Locate the cell with the specified text and output its [x, y] center coordinate. 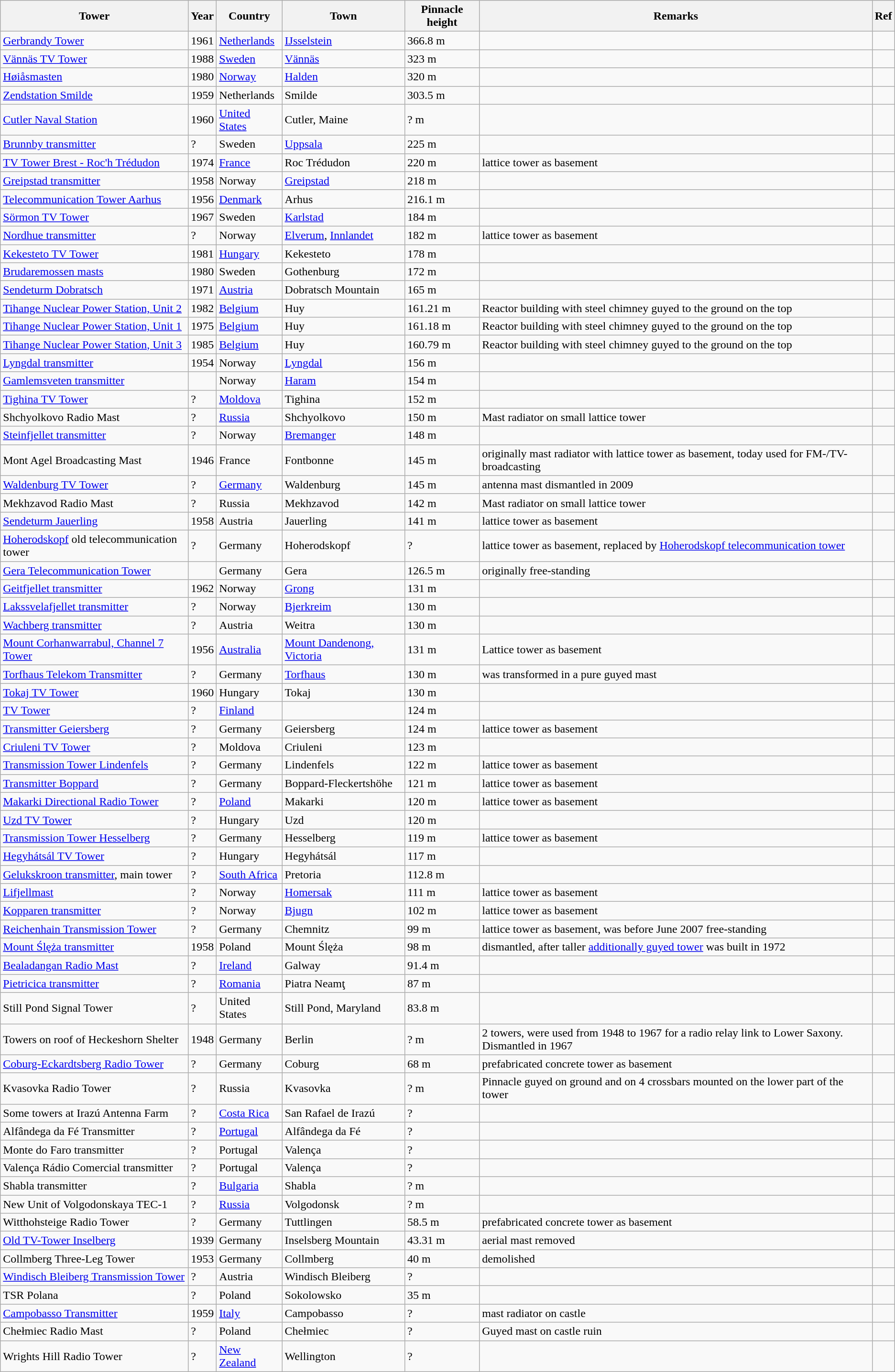
112.8 m [442, 874]
Lyngdal [343, 363]
320 m [442, 77]
Finland [250, 711]
Kekesteto [343, 254]
IJsselstein [343, 41]
91.4 m [442, 965]
Elverum, Innlandet [343, 235]
Fontbonne [343, 460]
Lattice tower as basement [676, 650]
Remarks [676, 16]
New Zealand [250, 1356]
Waldenburg [343, 485]
lattice tower as basement, replaced by Hoherodskopf telecommunication tower [676, 546]
Lyngdal transmitter [95, 363]
Pinnacle guyed on ground and on 4 crossbars mounted on the lower part of the tower [676, 1089]
1988 [203, 59]
142 m [442, 503]
182 m [442, 235]
Halden [343, 77]
2 towers, were used from 1948 to 1967 for a radio relay link to Lower Saxony. Dismantled in 1967 [676, 1039]
Mont Agel Broadcasting Mast [95, 460]
Collmberg Three-Leg Tower [95, 1259]
Mekhzavod [343, 503]
Dobratsch Mountain [343, 290]
Nordhue transmitter [95, 235]
154 m [442, 381]
Reichenhain Transmission Tower [95, 929]
152 m [442, 399]
Wrights Hill Radio Tower [95, 1356]
83.8 m [442, 1008]
Smilde [343, 95]
366.8 m [442, 41]
Karlstad [343, 217]
Cutler, Maine [343, 119]
Criuleni TV Tower [95, 747]
Kopparen transmitter [95, 911]
Tihange Nuclear Power Station, Unit 1 [95, 326]
220 m [442, 162]
Collmberg [343, 1259]
TV Tower Brest - Roc'h Trédudon [95, 162]
Gera Telecommunication Tower [95, 570]
Bulgaria [250, 1186]
Shabla [343, 1186]
Hoherodskopf old telecommunication tower [95, 546]
Vännäs TV Tower [95, 59]
Town [343, 16]
160.79 m [442, 345]
1982 [203, 308]
demolished [676, 1259]
Gerbrandy Tower [95, 41]
216.1 m [442, 199]
126.5 m [442, 570]
Sendeturm Dobratsch [95, 290]
218 m [442, 181]
Brudaremossen masts [95, 272]
Criuleni [343, 747]
1981 [203, 254]
Bealadangan Radio Mast [95, 965]
Shchyolkovo [343, 417]
Kvasovka [343, 1089]
Weitra [343, 625]
102 m [442, 911]
Shabla transmitter [95, 1186]
123 m [442, 747]
Torfhaus [343, 674]
Berlin [343, 1039]
Bremanger [343, 435]
Lifjellmast [95, 893]
Vännäs [343, 59]
178 m [442, 254]
Tokaj TV Tower [95, 692]
Chemnitz [343, 929]
Bjugn [343, 911]
Monte do Faro transmitter [95, 1149]
Tihange Nuclear Power Station, Unit 3 [95, 345]
68 m [442, 1064]
Windisch Bleiberg Transmission Tower [95, 1277]
1967 [203, 217]
Telecommunication Tower Aarhus [95, 199]
Lindenfels [343, 765]
Wachberg transmitter [95, 625]
lattice tower as basement, was before June 2007 free-standing [676, 929]
Campobasso [343, 1313]
Mount Corhanwarrabul, Channel 7 Tower [95, 650]
1939 [203, 1241]
Pretoria [343, 874]
Sörmon TV Tower [95, 217]
Geitfjellet transmitter [95, 589]
Transmitter Geiersberg [95, 729]
Windisch Bleiberg [343, 1277]
Uzd TV Tower [95, 820]
antenna mast dismantled in 2009 [676, 485]
1962 [203, 589]
Geiersberg [343, 729]
Mount Ślęża transmitter [95, 947]
Coburg-Eckardtsberg Radio Tower [95, 1064]
Witthohsteige Radio Tower [95, 1222]
Hegyhátsál [343, 856]
Uzd [343, 820]
Uppsala [343, 144]
1946 [203, 460]
1961 [203, 41]
Romania [250, 983]
1974 [203, 162]
Sendeturm Jauerling [95, 521]
Tighina TV Tower [95, 399]
165 m [442, 290]
87 m [442, 983]
New Unit of Volgodonskaya TEC-1 [95, 1204]
Tokaj [343, 692]
Volgodonsk [343, 1204]
Inselsberg Mountain [343, 1241]
161.21 m [442, 308]
156 m [442, 363]
35 m [442, 1295]
Tighina [343, 399]
Australia [250, 650]
Lakssvelafjellet transmitter [95, 607]
Coburg [343, 1064]
Alfândega da Fé [343, 1131]
Makarki Directional Radio Tower [95, 801]
Mount Dandenong, Victoria [343, 650]
Arhus [343, 199]
Towers on roof of Heckeshorn Shelter [95, 1039]
Jauerling [343, 521]
originally mast radiator with lattice tower as basement, today used for FM-/TV-broadcasting [676, 460]
Still Pond, Maryland [343, 1008]
Some towers at Irazú Antenna Farm [95, 1113]
Boppard-Fleckertshöhe [343, 783]
1975 [203, 326]
Campobasso Transmitter [95, 1313]
Makarki [343, 801]
Waldenburg TV Tower [95, 485]
Greipstad [343, 181]
1954 [203, 363]
Brunnby transmitter [95, 144]
172 m [442, 272]
Kekesteto TV Tower [95, 254]
Galway [343, 965]
Costa Rica [250, 1113]
1971 [203, 290]
Steinfjellet transmitter [95, 435]
119 m [442, 838]
Kvasovka Radio Tower [95, 1089]
originally free-standing [676, 570]
Hesselberg [343, 838]
98 m [442, 947]
Country [250, 16]
Hegyhátsál TV Tower [95, 856]
148 m [442, 435]
Mount Ślęża [343, 947]
Year [203, 16]
225 m [442, 144]
Valença Rádio Comercial transmitter [95, 1167]
43.31 m [442, 1241]
Old TV-Tower Inselberg [95, 1241]
Gothenburg [343, 272]
122 m [442, 765]
Pietricica transmitter [95, 983]
Roc Trédudon [343, 162]
Høiåsmasten [95, 77]
Shchyolkovo Radio Mast [95, 417]
Transmission Tower Lindenfels [95, 765]
Tuttlingen [343, 1222]
Grong [343, 589]
Tower [95, 16]
Haram [343, 381]
Bjerkreim [343, 607]
dismantled, after taller additionally guyed tower was built in 1972 [676, 947]
Ireland [250, 965]
Gamlemsveten transmitter [95, 381]
184 m [442, 217]
Transmission Tower Hesselberg [95, 838]
121 m [442, 783]
Zendstation Smilde [95, 95]
was transformed in a pure guyed mast [676, 674]
Tihange Nuclear Power Station, Unit 2 [95, 308]
Gelukskroon transmitter, main tower [95, 874]
Ref [884, 16]
323 m [442, 59]
40 m [442, 1259]
1948 [203, 1039]
1985 [203, 345]
South Africa [250, 874]
TSR Polana [95, 1295]
Denmark [250, 199]
Cutler Naval Station [95, 119]
58.5 m [442, 1222]
Homersak [343, 893]
150 m [442, 417]
Pinnacle height [442, 16]
Greipstad transmitter [95, 181]
1953 [203, 1259]
303.5 m [442, 95]
Italy [250, 1313]
Sokolowsko [343, 1295]
99 m [442, 929]
Transmitter Boppard [95, 783]
Piatra Neamţ [343, 983]
161.18 m [442, 326]
Still Pond Signal Tower [95, 1008]
Chełmiec [343, 1331]
San Rafael de Irazú [343, 1113]
117 m [442, 856]
141 m [442, 521]
Wellington [343, 1356]
Chełmiec Radio Mast [95, 1331]
Torfhaus Telekom Transmitter [95, 674]
Mekhzavod Radio Mast [95, 503]
mast radiator on castle [676, 1313]
Guyed mast on castle ruin [676, 1331]
Hoherodskopf [343, 546]
Alfândega da Fé Transmitter [95, 1131]
111 m [442, 893]
TV Tower [95, 711]
Gera [343, 570]
aerial mast removed [676, 1241]
